Search for the cell housing the specified text and yield its (x, y) center coordinate. 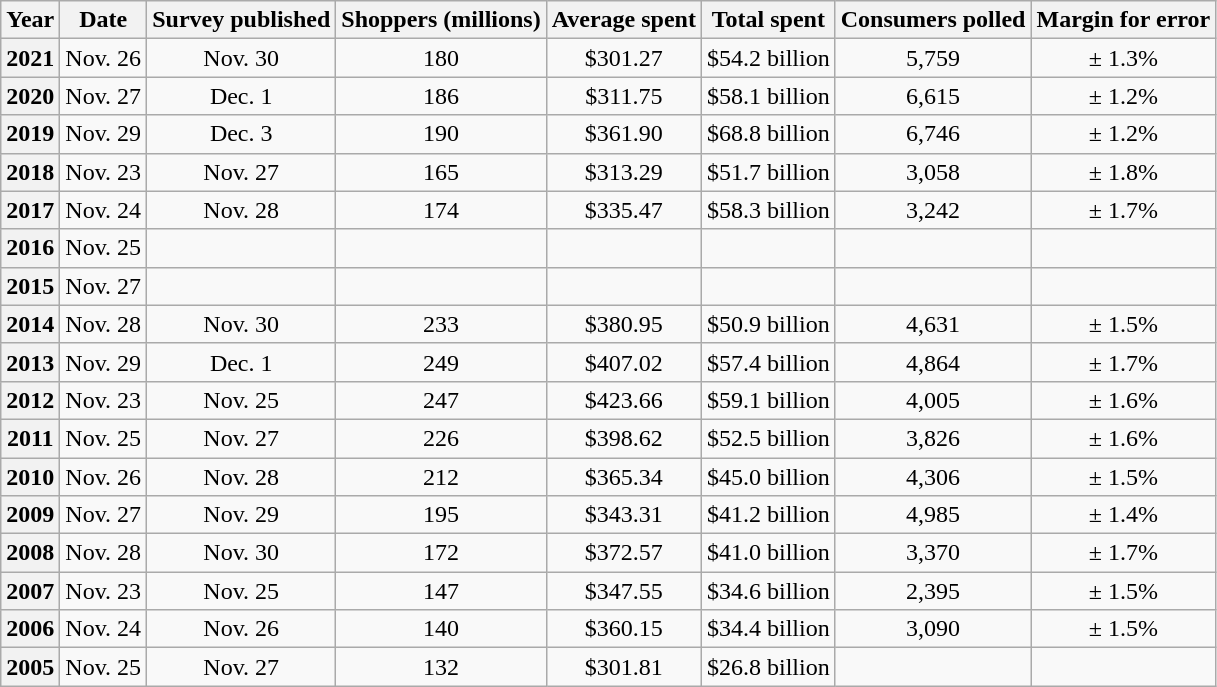
190 (441, 134)
212 (441, 477)
3,090 (933, 629)
2015 (30, 286)
$301.27 (624, 58)
$398.62 (624, 438)
$347.55 (624, 591)
$26.8 billion (768, 667)
Survey published (242, 20)
$343.31 (624, 515)
249 (441, 362)
180 (441, 58)
Margin for error (1124, 20)
± 1.3% (1124, 58)
$58.3 billion (768, 210)
$59.1 billion (768, 400)
2014 (30, 324)
± 1.8% (1124, 172)
3,242 (933, 210)
$34.4 billion (768, 629)
4,631 (933, 324)
195 (441, 515)
2009 (30, 515)
Date (104, 20)
$423.66 (624, 400)
2010 (30, 477)
$54.2 billion (768, 58)
140 (441, 629)
172 (441, 553)
2021 (30, 58)
226 (441, 438)
2007 (30, 591)
2011 (30, 438)
Dec. 3 (242, 134)
4,005 (933, 400)
$58.1 billion (768, 96)
3,826 (933, 438)
$311.75 (624, 96)
165 (441, 172)
2,395 (933, 591)
± 1.4% (1124, 515)
$57.4 billion (768, 362)
4,985 (933, 515)
2018 (30, 172)
$50.9 billion (768, 324)
$34.6 billion (768, 591)
$360.15 (624, 629)
$361.90 (624, 134)
3,370 (933, 553)
2013 (30, 362)
$51.7 billion (768, 172)
$68.8 billion (768, 134)
4,306 (933, 477)
Shoppers (millions) (441, 20)
$52.5 billion (768, 438)
3,058 (933, 172)
2008 (30, 553)
2019 (30, 134)
2005 (30, 667)
$41.2 billion (768, 515)
$45.0 billion (768, 477)
147 (441, 591)
233 (441, 324)
Consumers polled (933, 20)
$335.47 (624, 210)
2006 (30, 629)
$41.0 billion (768, 553)
$380.95 (624, 324)
Year (30, 20)
132 (441, 667)
$313.29 (624, 172)
Average spent (624, 20)
$301.81 (624, 667)
4,864 (933, 362)
Total spent (768, 20)
2016 (30, 248)
247 (441, 400)
$372.57 (624, 553)
$365.34 (624, 477)
5,759 (933, 58)
186 (441, 96)
2017 (30, 210)
$407.02 (624, 362)
6,746 (933, 134)
2020 (30, 96)
2012 (30, 400)
6,615 (933, 96)
174 (441, 210)
